For the text-containing cell, return its midpoint in (X, Y) coordinate format. 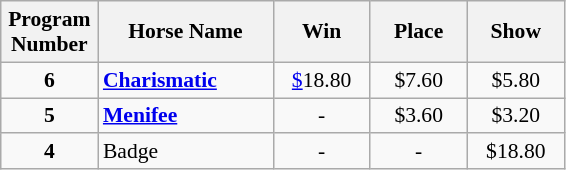
Place (418, 32)
Badge (186, 152)
$3.60 (418, 116)
Program Number (50, 32)
6 (50, 80)
Charismatic (186, 80)
$3.20 (516, 116)
Horse Name (186, 32)
4 (50, 152)
$5.80 (516, 80)
$7.60 (418, 80)
Win (322, 32)
Menifee (186, 116)
Show (516, 32)
5 (50, 116)
